Search for the cell housing the specified text and yield its (x, y) center coordinate. 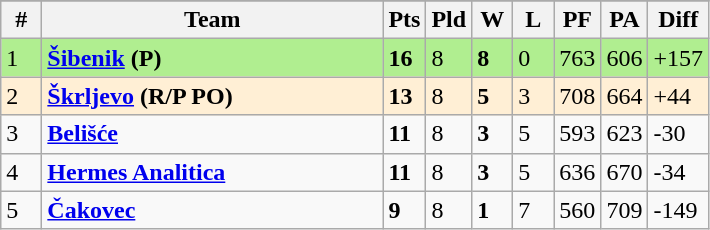
636 (578, 172)
4 (22, 172)
593 (578, 134)
16 (404, 58)
560 (578, 210)
Pld (449, 20)
0 (534, 58)
-149 (678, 210)
Team (212, 20)
606 (624, 58)
-34 (678, 172)
13 (404, 96)
623 (624, 134)
# (22, 20)
708 (578, 96)
763 (578, 58)
+157 (678, 58)
Pts (404, 20)
PA (624, 20)
-30 (678, 134)
Šibenik (P) (212, 58)
709 (624, 210)
Škrljevo (R/P PO) (212, 96)
Diff (678, 20)
L (534, 20)
Hermes Analitica (212, 172)
Belišće (212, 134)
7 (534, 210)
2 (22, 96)
670 (624, 172)
664 (624, 96)
Čakovec (212, 210)
+44 (678, 96)
W (492, 20)
PF (578, 20)
9 (404, 210)
